Determine the (x, y) coordinate at the center of the cell enclosing the given text.  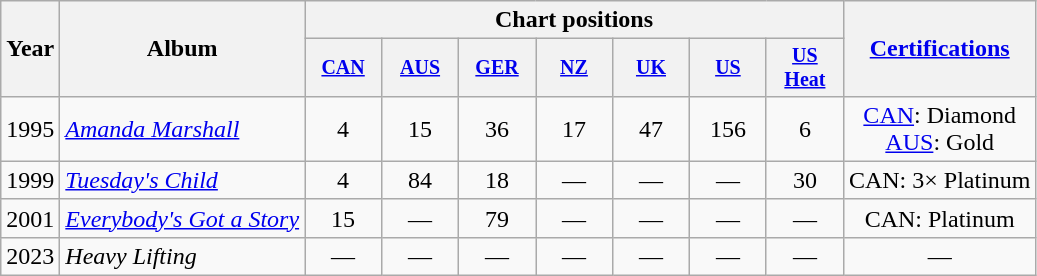
Album (182, 49)
CAN: 3× Platinum (940, 180)
30 (804, 180)
Year (30, 49)
Tuesday's Child (182, 180)
Certifications (940, 49)
156 (728, 128)
Amanda Marshall (182, 128)
6 (804, 128)
Chart positions (574, 20)
AUS (420, 68)
2001 (30, 218)
1999 (30, 180)
2023 (30, 256)
CAN (344, 68)
Heavy Lifting (182, 256)
36 (498, 128)
Everybody's Got a Story (182, 218)
CAN: DiamondAUS: Gold (940, 128)
84 (420, 180)
79 (498, 218)
NZ (574, 68)
17 (574, 128)
18 (498, 180)
US (728, 68)
UK (650, 68)
47 (650, 128)
GER (498, 68)
USHeat (804, 68)
CAN: Platinum (940, 218)
1995 (30, 128)
